Search for the cell housing the specified text and yield its [x, y] center coordinate. 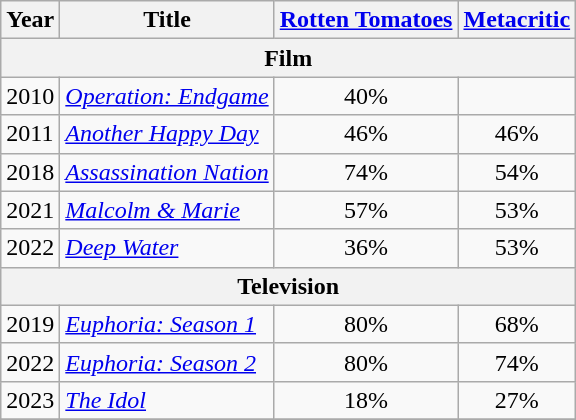
Metacritic [517, 20]
Another Happy Day [167, 134]
Deep Water [167, 248]
36% [366, 248]
Title [167, 20]
Rotten Tomatoes [366, 20]
40% [366, 96]
27% [517, 400]
57% [366, 210]
18% [366, 400]
Film [288, 58]
Operation: Endgame [167, 96]
Euphoria: Season 1 [167, 324]
Television [288, 286]
2011 [30, 134]
2019 [30, 324]
68% [517, 324]
Malcolm & Marie [167, 210]
2010 [30, 96]
2021 [30, 210]
2023 [30, 400]
The Idol [167, 400]
Assassination Nation [167, 172]
Year [30, 20]
54% [517, 172]
Euphoria: Season 2 [167, 362]
2018 [30, 172]
